Find where the given text appears and provide that cell's center as [x, y] coordinate. 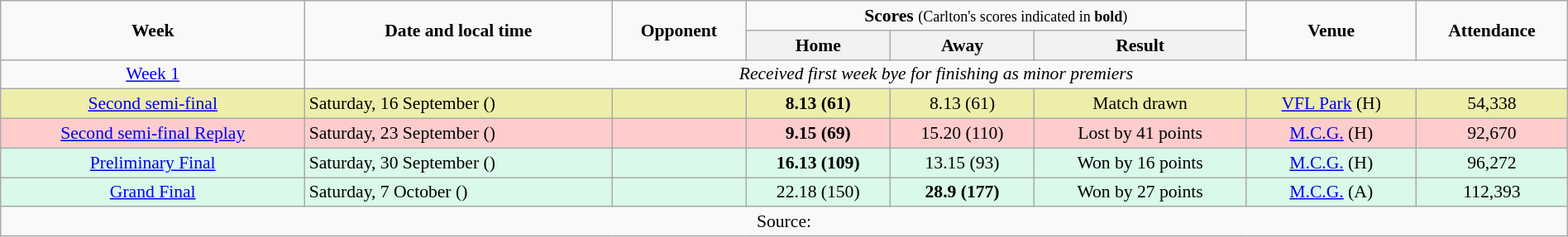
Won by 16 points [1140, 163]
Result [1140, 45]
Preliminary Final [153, 163]
M.C.G. (A) [1331, 192]
Saturday, 16 September () [458, 104]
Won by 27 points [1140, 192]
Match drawn [1140, 104]
Saturday, 23 September () [458, 134]
Week 1 [153, 74]
VFL Park (H) [1331, 104]
22.18 (150) [819, 192]
Away [963, 45]
13.15 (93) [963, 163]
28.9 (177) [963, 192]
16.13 (109) [819, 163]
112,393 [1492, 192]
9.15 (69) [819, 134]
Second semi-final [153, 104]
Saturday, 7 October () [458, 192]
Attendance [1492, 30]
96,272 [1492, 163]
92,670 [1492, 134]
Grand Final [153, 192]
15.20 (110) [963, 134]
Source: [784, 222]
Date and local time [458, 30]
Scores (Carlton's scores indicated in bold) [996, 16]
Opponent [679, 30]
Home [819, 45]
Received first week bye for finishing as minor premiers [936, 74]
Lost by 41 points [1140, 134]
Venue [1331, 30]
54,338 [1492, 104]
Week [153, 30]
Second semi-final Replay [153, 134]
Saturday, 30 September () [458, 163]
